Pinpoint the cell where the given text exists, returning its [X, Y] midpoint coordinate. 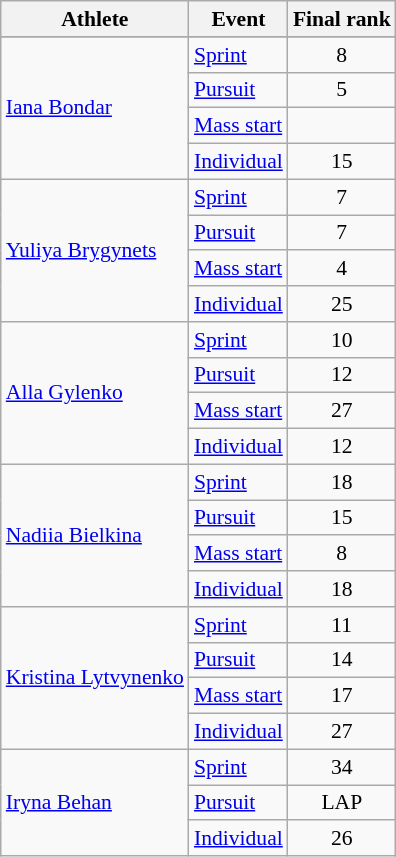
17 [342, 696]
Athlete [95, 19]
Alla Gylenko [95, 393]
Event [238, 19]
LAP [342, 803]
10 [342, 340]
Final rank [342, 19]
Kristina Lytvynenko [95, 678]
4 [342, 269]
14 [342, 660]
34 [342, 767]
26 [342, 839]
11 [342, 625]
25 [342, 304]
Nadiia Bielkina [95, 535]
5 [342, 90]
Yuliya Brygynets [95, 250]
Iana Bondar [95, 108]
Iryna Behan [95, 802]
